For the text-containing cell, return its midpoint in (x, y) coordinate format. 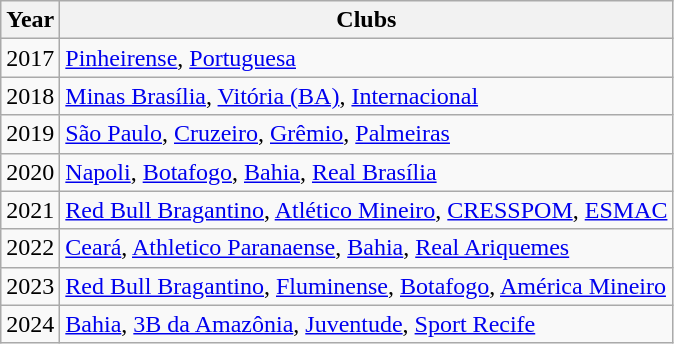
2019 (30, 134)
Red Bull Bragantino, Atlético Mineiro, CRESSPOM, ESMAC (366, 210)
2024 (30, 324)
Year (30, 20)
Clubs (366, 20)
Red Bull Bragantino, Fluminense, Botafogo, América Mineiro (366, 286)
São Paulo, Cruzeiro, Grêmio, Palmeiras (366, 134)
Napoli, Botafogo, Bahia, Real Brasília (366, 172)
2017 (30, 58)
2020 (30, 172)
2022 (30, 248)
Minas Brasília, Vitória (BA), Internacional (366, 96)
Bahia, 3B da Amazônia, Juventude, Sport Recife (366, 324)
2018 (30, 96)
Pinheirense, Portuguesa (366, 58)
2021 (30, 210)
Ceará, Athletico Paranaense, Bahia, Real Ariquemes (366, 248)
2023 (30, 286)
